Capture the cell that displays the provided text and extract its [x, y] central coordinate. 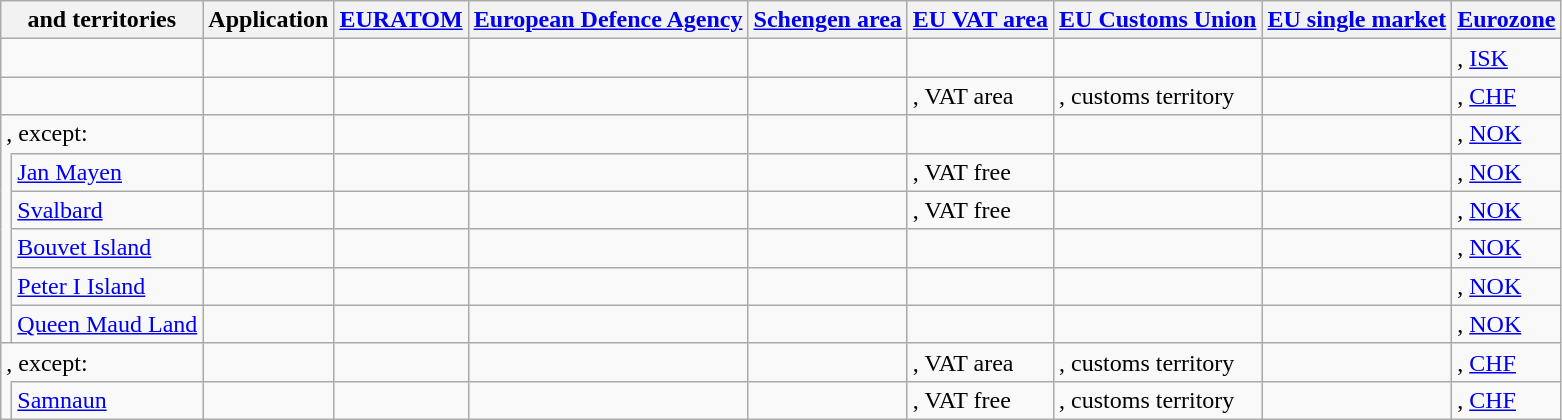
Jan Mayen [108, 172]
Bouvet Island [108, 248]
, ISK [1506, 58]
Samnaun [108, 400]
and territories [102, 20]
EU VAT area [980, 20]
EU single market [1357, 20]
European Defence Agency [608, 20]
Schengen area [828, 20]
Queen Maud Land [108, 324]
Application [268, 20]
EURATOM [401, 20]
EU Customs Union [1158, 20]
Eurozone [1506, 20]
Peter I Island [108, 286]
Svalbard [108, 210]
